Scan for the cell matching the given text and deliver its (X, Y) coordinate at center. 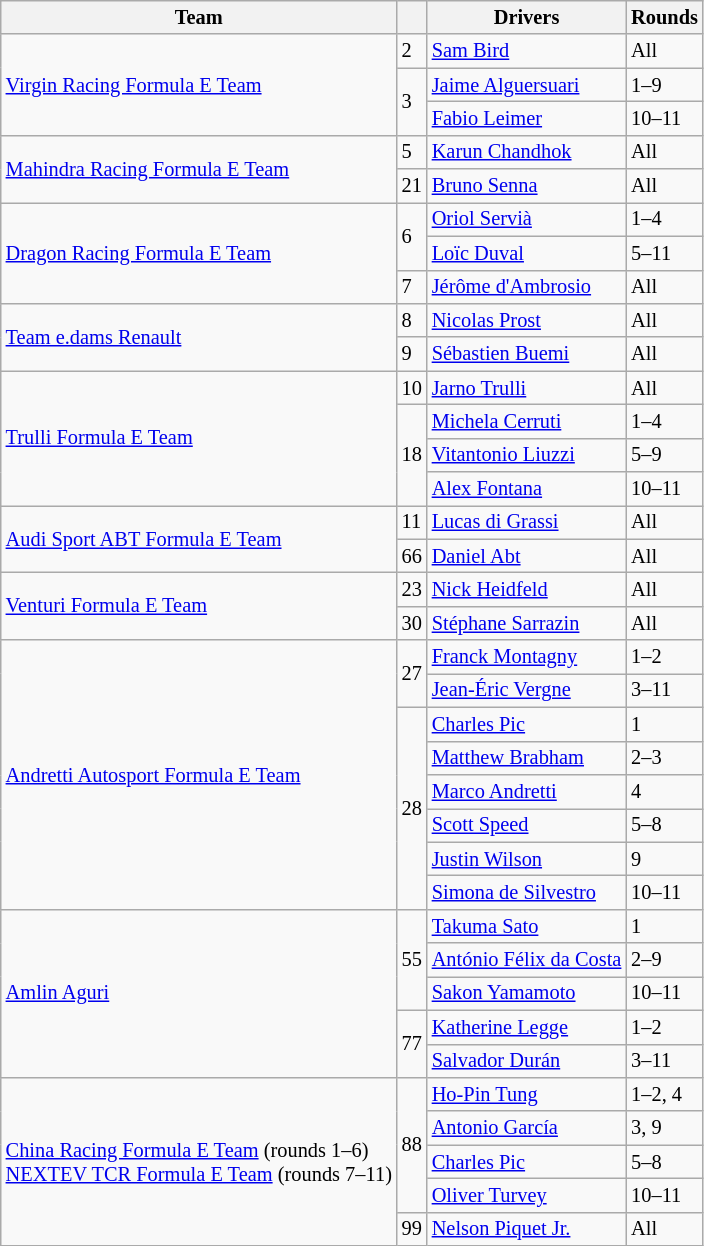
28 (412, 808)
Michela Cerruti (526, 421)
Drivers (526, 17)
Katherine Legge (526, 1027)
23 (412, 589)
55 (412, 960)
Nelson Piquet Jr. (526, 1229)
Dragon Racing Formula E Team (199, 252)
Audi Sport ABT Formula E Team (199, 538)
Nick Heidfeld (526, 589)
Sakon Yamamoto (526, 993)
China Racing Formula E Team (rounds 1–6) NEXTEV TCR Formula E Team (rounds 7–11) (199, 1161)
2–3 (664, 758)
1–9 (664, 85)
Antonio García (526, 1128)
Virgin Racing Formula E Team (199, 84)
Scott Speed (526, 825)
Vitantonio Liuzzi (526, 455)
99 (412, 1229)
Sébastien Buemi (526, 354)
2 (412, 51)
Karun Chandhok (526, 152)
Stéphane Sarrazin (526, 623)
Salvador Durán (526, 1061)
2–9 (664, 960)
Oliver Turvey (526, 1195)
66 (412, 556)
Takuma Sato (526, 926)
Andretti Autosport Formula E Team (199, 774)
Marco Andretti (526, 791)
Oriol Servià (526, 219)
Fabio Leimer (526, 118)
Jérôme d'Ambrosio (526, 287)
Loïc Duval (526, 253)
Trulli Formula E Team (199, 438)
Nicolas Prost (526, 320)
88 (412, 1144)
Daniel Abt (526, 556)
30 (412, 623)
3, 9 (664, 1128)
Simona de Silvestro (526, 892)
Jean-Éric Vergne (526, 690)
1–2, 4 (664, 1094)
3 (412, 102)
Ho-Pin Tung (526, 1094)
27 (412, 674)
10 (412, 388)
18 (412, 454)
8 (412, 320)
Rounds (664, 17)
Matthew Brabham (526, 758)
Bruno Senna (526, 186)
Venturi Formula E Team (199, 606)
Lucas di Grassi (526, 522)
Justin Wilson (526, 859)
4 (664, 791)
Mahindra Racing Formula E Team (199, 168)
Sam Bird (526, 51)
5–11 (664, 253)
21 (412, 186)
7 (412, 287)
António Félix da Costa (526, 960)
Jaime Alguersuari (526, 85)
Alex Fontana (526, 489)
5–9 (664, 455)
11 (412, 522)
Franck Montagny (526, 657)
Team e.dams Renault (199, 336)
Amlin Aguri (199, 993)
Team (199, 17)
6 (412, 236)
5 (412, 152)
Jarno Trulli (526, 388)
77 (412, 1044)
